Locate the cell with the specified text and output its (X, Y) center coordinate. 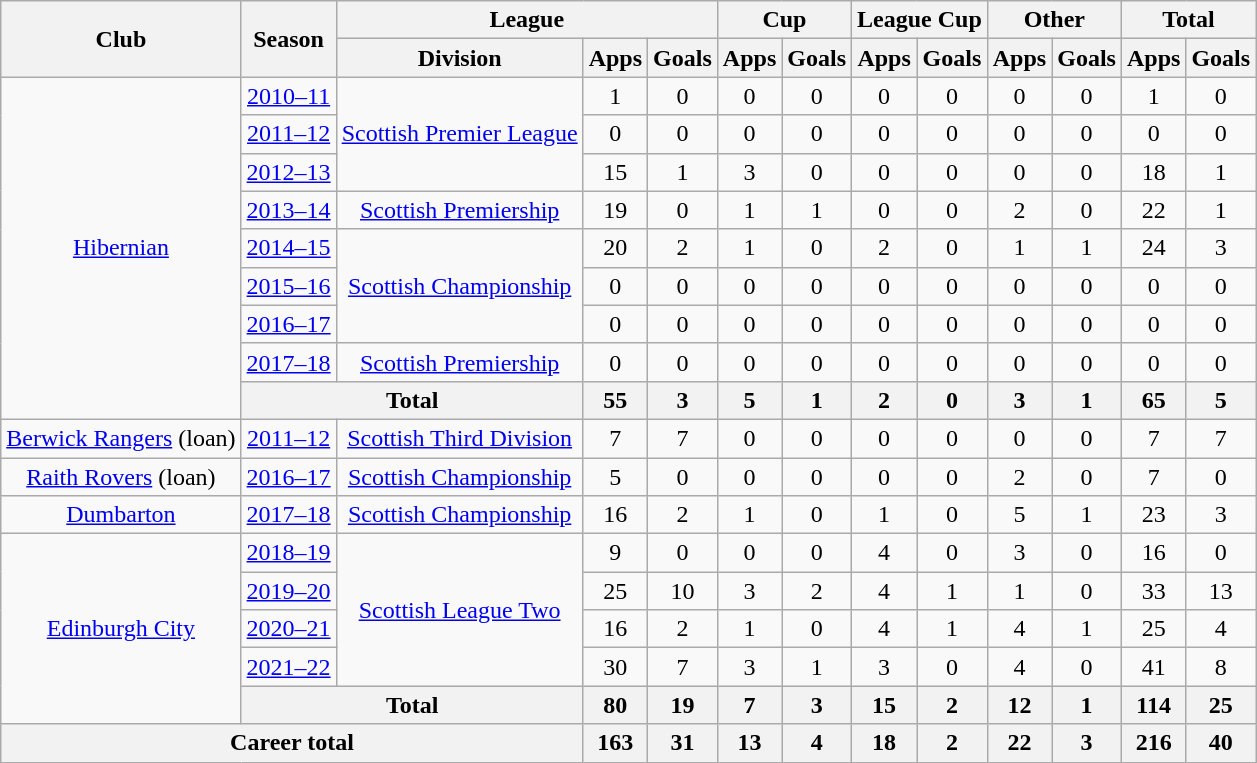
2019–20 (288, 591)
Raith Rovers (loan) (121, 477)
24 (1153, 248)
Scottish Third Division (460, 438)
2014–15 (288, 248)
Season (288, 39)
55 (615, 400)
League (526, 20)
2012–13 (288, 172)
Cup (784, 20)
114 (1153, 705)
216 (1153, 743)
League Cup (920, 20)
33 (1153, 591)
10 (683, 591)
2013–14 (288, 210)
163 (615, 743)
40 (1221, 743)
12 (1019, 705)
2021–22 (288, 667)
Dumbarton (121, 515)
9 (615, 553)
Club (121, 39)
Hibernian (121, 248)
23 (1153, 515)
2020–21 (288, 629)
65 (1153, 400)
31 (683, 743)
2018–19 (288, 553)
Scottish League Two (460, 610)
Career total (292, 743)
Berwick Rangers (loan) (121, 438)
Division (460, 58)
41 (1153, 667)
Edinburgh City (121, 629)
Scottish Premier League (460, 134)
80 (615, 705)
30 (615, 667)
2010–11 (288, 96)
2015–16 (288, 286)
Other (1054, 20)
8 (1221, 667)
20 (615, 248)
